Find where the given text appears and provide that cell's center as [X, Y] coordinate. 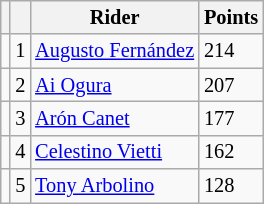
Ai Ogura [114, 85]
128 [231, 186]
162 [231, 152]
Arón Canet [114, 118]
177 [231, 118]
207 [231, 85]
2 [20, 85]
Augusto Fernández [114, 51]
3 [20, 118]
Celestino Vietti [114, 152]
Rider [114, 17]
214 [231, 51]
Points [231, 17]
5 [20, 186]
Tony Arbolino [114, 186]
4 [20, 152]
1 [20, 51]
